Pinpoint the cell where the given text exists, returning its (X, Y) midpoint coordinate. 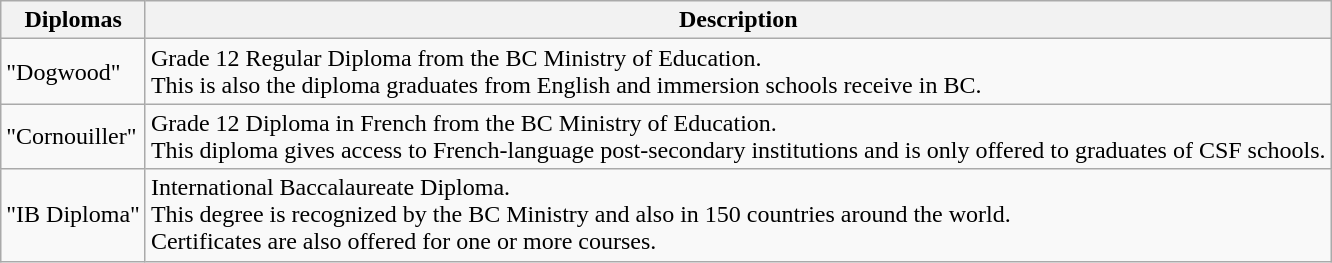
"IB Diploma" (74, 215)
"Dogwood" (74, 72)
Description (738, 20)
Grade 12 Regular Diploma from the BC Ministry of Education.This is also the diploma graduates from English and immersion schools receive in BC. (738, 72)
Diplomas (74, 20)
"Cornouiller" (74, 136)
